Return [x, y] of the center of cell containing provided text 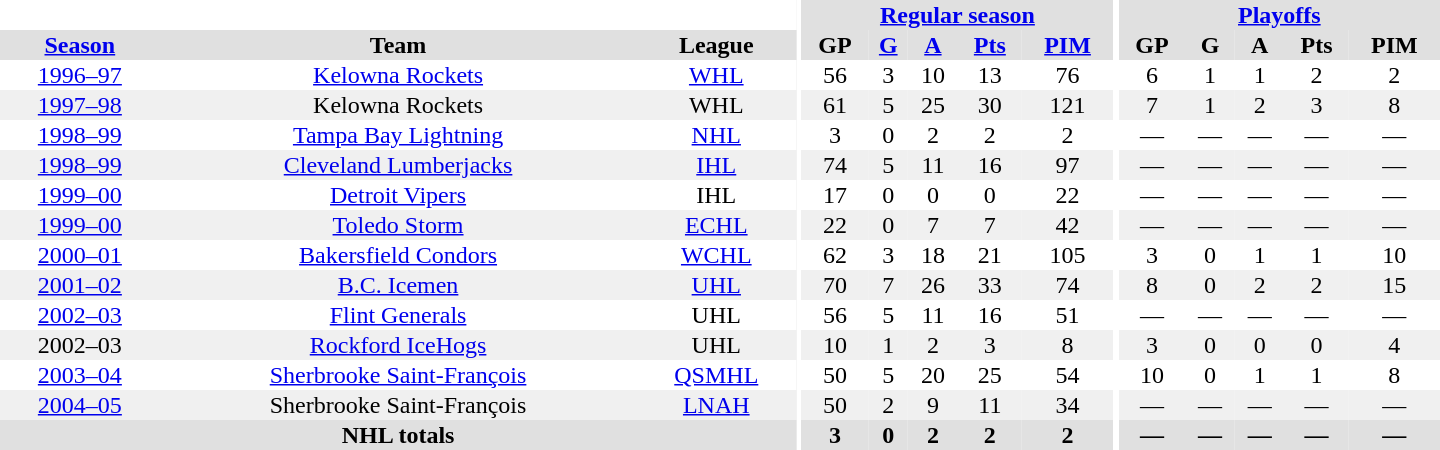
Detroit Vipers [398, 195]
Bakersfield Condors [398, 255]
Rockford IceHogs [398, 345]
Playoffs [1280, 15]
NHL [716, 135]
51 [1068, 315]
9 [933, 405]
4 [1394, 345]
QSMHL [716, 375]
13 [990, 75]
18 [933, 255]
76 [1068, 75]
61 [836, 105]
Season [80, 45]
54 [1068, 375]
2004–05 [80, 405]
WCHL [716, 255]
Toledo Storm [398, 225]
20 [933, 375]
21 [990, 255]
105 [1068, 255]
Flint Generals [398, 315]
34 [1068, 405]
Cleveland Lumberjacks [398, 165]
2003–04 [80, 375]
2001–02 [80, 285]
70 [836, 285]
NHL totals [398, 435]
42 [1068, 225]
B.C. Icemen [398, 285]
Tampa Bay Lightning [398, 135]
62 [836, 255]
121 [1068, 105]
ECHL [716, 225]
League [716, 45]
2000–01 [80, 255]
6 [1152, 75]
97 [1068, 165]
1997–98 [80, 105]
Regular season [958, 15]
1996–97 [80, 75]
30 [990, 105]
17 [836, 195]
LNAH [716, 405]
Team [398, 45]
26 [933, 285]
15 [1394, 285]
33 [990, 285]
